Locate the cell with the specified text and output its [X, Y] center coordinate. 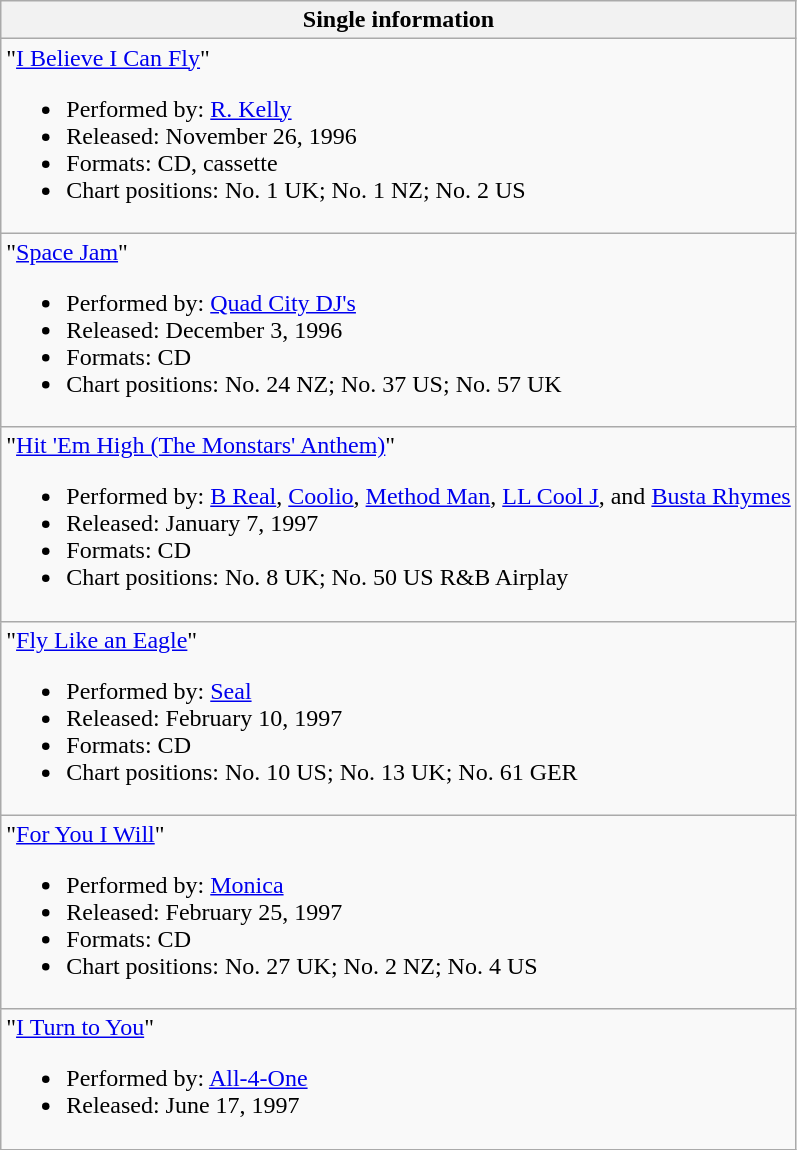
"I Turn to You"Performed by: All-4-OneReleased: June 17, 1997 [398, 1079]
"Space Jam"Performed by: Quad City DJ'sReleased: December 3, 1996Formats: CDChart positions: No. 24 NZ; No. 37 US; No. 57 UK [398, 330]
Single information [398, 20]
"I Believe I Can Fly"Performed by: R. KellyReleased: November 26, 1996Formats: CD, cassetteChart positions: No. 1 UK; No. 1 NZ; No. 2 US [398, 136]
"For You I Will"Performed by: MonicaReleased: February 25, 1997Formats: CDChart positions: No. 27 UK; No. 2 NZ; No. 4 US [398, 912]
"Fly Like an Eagle"Performed by: SealReleased: February 10, 1997Formats: CDChart positions: No. 10 US; No. 13 UK; No. 61 GER [398, 718]
